Find where the given text appears and provide that cell's center as [X, Y] coordinate. 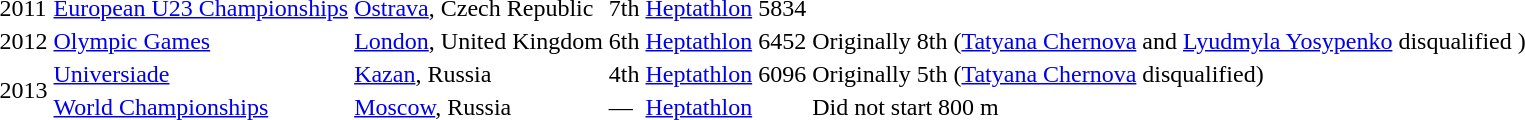
4th [624, 74]
6th [624, 41]
6452 [782, 41]
Kazan, Russia [479, 74]
Olympic Games [201, 41]
London, United Kingdom [479, 41]
Universiade [201, 74]
6096 [782, 74]
